Return the [X, Y] coordinate for the center point of the cell that contains the specified text.  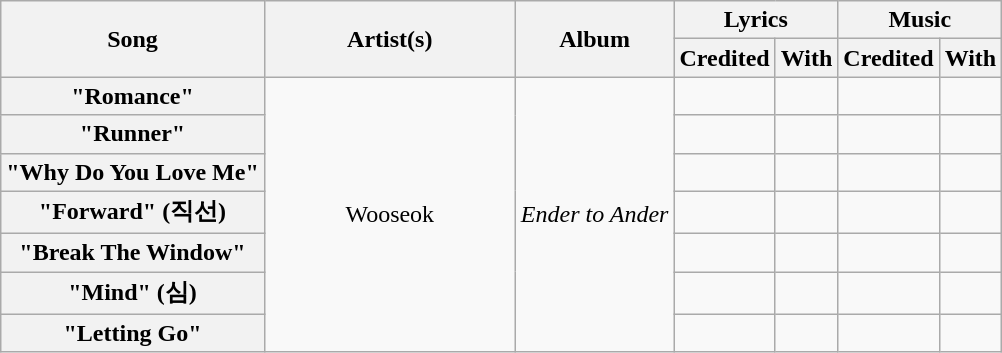
Artist(s) [390, 39]
"Romance" [132, 96]
Album [594, 39]
"Runner" [132, 134]
Song [132, 39]
Ender to Ander [594, 214]
Lyrics [756, 20]
Wooseok [390, 214]
"Letting Go" [132, 333]
Music [920, 20]
"Mind" (심) [132, 294]
"Forward" (직선) [132, 212]
"Why Do You Love Me" [132, 172]
"Break The Window" [132, 253]
